Scan for the cell matching the given text and deliver its (X, Y) coordinate at center. 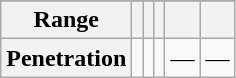
Range (66, 20)
Penetration (66, 58)
